Provide the [x, y] coordinate of the cell's center where the given text is located.  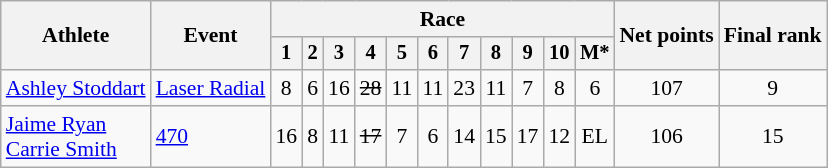
14 [464, 136]
10 [559, 54]
3 [339, 54]
Athlete [76, 36]
Ashley Stoddart [76, 88]
28 [371, 88]
Net points [666, 36]
4 [371, 54]
12 [559, 136]
M* [594, 54]
Race [442, 19]
Event [211, 36]
EL [594, 136]
106 [666, 136]
Jaime RyanCarrie Smith [76, 136]
1 [286, 54]
5 [402, 54]
Laser Radial [211, 88]
23 [464, 88]
107 [666, 88]
2 [312, 54]
Final rank [773, 36]
470 [211, 136]
